Provide the (X, Y) coordinate of the cell's center where the given text is located.  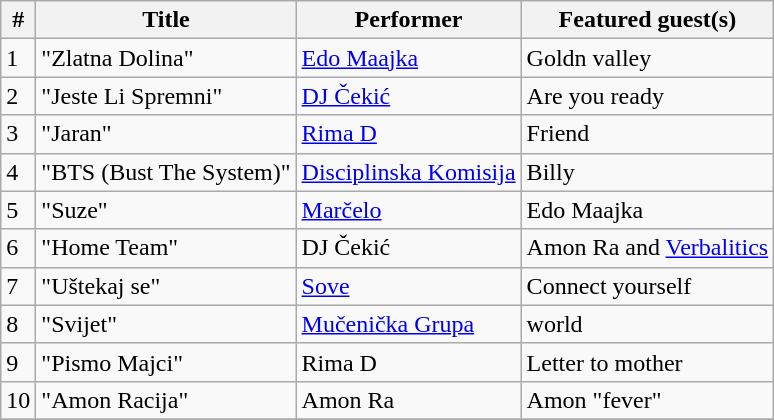
Mučenička Grupa (408, 324)
Marčelo (408, 210)
Amon Ra (408, 400)
8 (18, 324)
"Amon Racija" (166, 400)
Title (166, 20)
"Suze" (166, 210)
2 (18, 96)
Sove (408, 286)
Amon Ra and Verbalitics (648, 248)
Featured guest(s) (648, 20)
7 (18, 286)
Are you ready (648, 96)
"Zlatna Dolina" (166, 58)
Connect yourself (648, 286)
# (18, 20)
Performer (408, 20)
3 (18, 134)
Goldn valley (648, 58)
10 (18, 400)
Friend (648, 134)
"Jaran" (166, 134)
Disciplinska Komisija (408, 172)
"Home Team" (166, 248)
world (648, 324)
4 (18, 172)
Billy (648, 172)
1 (18, 58)
"Jeste Li Spremni" (166, 96)
9 (18, 362)
6 (18, 248)
"BTS (Bust The System)" (166, 172)
"Svijet" (166, 324)
"Uštekaj se" (166, 286)
5 (18, 210)
"Pismo Majci" (166, 362)
Letter to mother (648, 362)
Amon "fever" (648, 400)
